Provide the [x, y] coordinate of the cell's center where the given text is located.  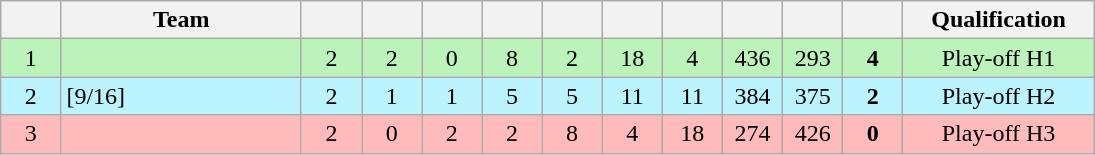
Qualification [998, 20]
436 [752, 58]
384 [752, 96]
375 [813, 96]
Play-off H2 [998, 96]
Team [182, 20]
274 [752, 134]
Play-off H3 [998, 134]
293 [813, 58]
Play-off H1 [998, 58]
426 [813, 134]
[9/16] [182, 96]
3 [31, 134]
